Identify which cell holds the provided text, then report its (X, Y) central coordinate. 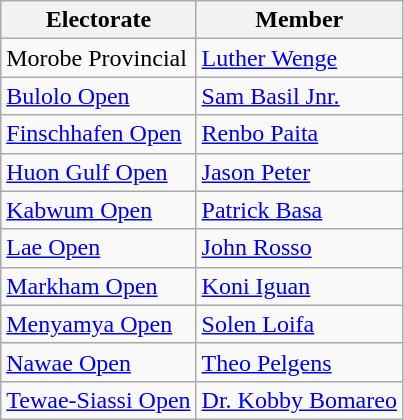
Bulolo Open (98, 96)
John Rosso (299, 248)
Solen Loifa (299, 324)
Morobe Provincial (98, 58)
Huon Gulf Open (98, 172)
Dr. Kobby Bomareo (299, 400)
Jason Peter (299, 172)
Sam Basil Jnr. (299, 96)
Member (299, 20)
Koni Iguan (299, 286)
Patrick Basa (299, 210)
Theo Pelgens (299, 362)
Renbo Paita (299, 134)
Nawae Open (98, 362)
Menyamya Open (98, 324)
Electorate (98, 20)
Markham Open (98, 286)
Kabwum Open (98, 210)
Tewae-Siassi Open (98, 400)
Finschhafen Open (98, 134)
Luther Wenge (299, 58)
Lae Open (98, 248)
